For the text-containing cell, return its midpoint in (x, y) coordinate format. 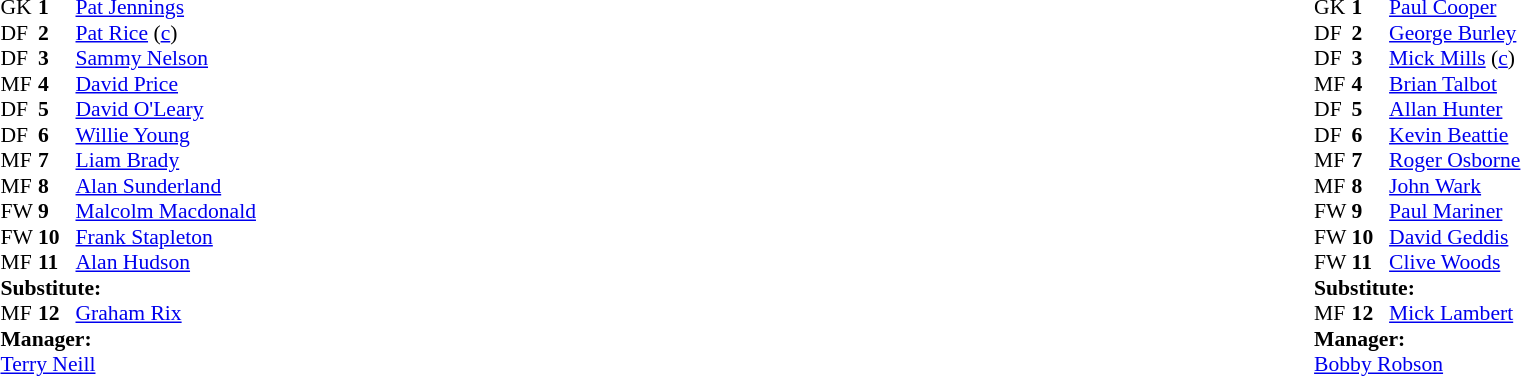
David O'Leary (166, 109)
Alan Sunderland (166, 186)
Liam Brady (166, 161)
Kevin Beattie (1454, 135)
Malcolm Macdonald (166, 211)
Clive Woods (1454, 263)
David Price (166, 84)
Roger Osborne (1454, 161)
Allan Hunter (1454, 109)
Alan Hudson (166, 263)
Mick Mills (c) (1454, 59)
Mick Lambert (1454, 313)
Willie Young (166, 135)
David Geddis (1454, 237)
Pat Rice (c) (166, 33)
Graham Rix (166, 313)
Brian Talbot (1454, 84)
George Burley (1454, 33)
Frank Stapleton (166, 237)
Sammy Nelson (166, 59)
John Wark (1454, 186)
Paul Mariner (1454, 211)
